Locate the cell with the specified text and output its [x, y] center coordinate. 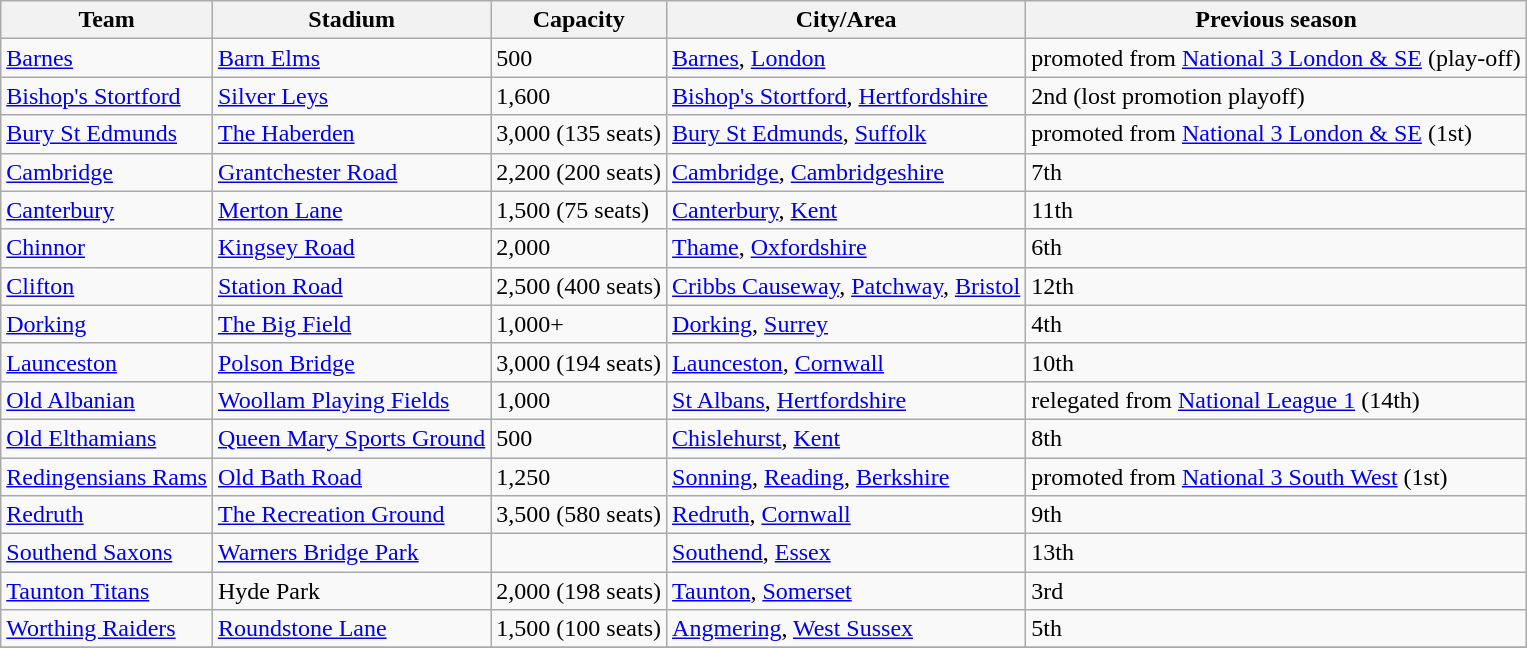
Redruth, Cornwall [846, 515]
5th [1276, 629]
Cambridge, Cambridgeshire [846, 172]
10th [1276, 362]
St Albans, Hertfordshire [846, 400]
Southend, Essex [846, 553]
promoted from National 3 South West (1st) [1276, 477]
Southend Saxons [107, 553]
8th [1276, 438]
relegated from National League 1 (14th) [1276, 400]
promoted from National 3 London & SE (play-off) [1276, 58]
Station Road [351, 286]
City/Area [846, 20]
Launceston, Cornwall [846, 362]
Old Bath Road [351, 477]
1,500 (75 seats) [579, 210]
Chinnor [107, 248]
The Haberden [351, 134]
Capacity [579, 20]
promoted from National 3 London & SE (1st) [1276, 134]
12th [1276, 286]
Kingsey Road [351, 248]
Hyde Park [351, 591]
2nd (lost promotion playoff) [1276, 96]
Taunton, Somerset [846, 591]
11th [1276, 210]
Dorking [107, 324]
Dorking, Surrey [846, 324]
The Recreation Ground [351, 515]
2,200 (200 seats) [579, 172]
Bury St Edmunds [107, 134]
Polson Bridge [351, 362]
Bury St Edmunds, Suffolk [846, 134]
Silver Leys [351, 96]
Warners Bridge Park [351, 553]
Previous season [1276, 20]
Barnes [107, 58]
Clifton [107, 286]
Cribbs Causeway, Patchway, Bristol [846, 286]
Angmering, West Sussex [846, 629]
2,000 (198 seats) [579, 591]
1,500 (100 seats) [579, 629]
4th [1276, 324]
Merton Lane [351, 210]
Thame, Oxfordshire [846, 248]
13th [1276, 553]
Bishop's Stortford, Hertfordshire [846, 96]
7th [1276, 172]
Woollam Playing Fields [351, 400]
Stadium [351, 20]
3,000 (194 seats) [579, 362]
9th [1276, 515]
Chislehurst, Kent [846, 438]
Team [107, 20]
1,250 [579, 477]
2,500 (400 seats) [579, 286]
Barnes, London [846, 58]
The Big Field [351, 324]
Old Elthamians [107, 438]
2,000 [579, 248]
Sonning, Reading, Berkshire [846, 477]
Canterbury, Kent [846, 210]
Old Albanian [107, 400]
Bishop's Stortford [107, 96]
3rd [1276, 591]
Cambridge [107, 172]
6th [1276, 248]
Queen Mary Sports Ground [351, 438]
1,600 [579, 96]
Roundstone Lane [351, 629]
3,000 (135 seats) [579, 134]
Taunton Titans [107, 591]
Worthing Raiders [107, 629]
Grantchester Road [351, 172]
Launceston [107, 362]
3,500 (580 seats) [579, 515]
1,000 [579, 400]
1,000+ [579, 324]
Redruth [107, 515]
Canterbury [107, 210]
Barn Elms [351, 58]
Redingensians Rams [107, 477]
